From the cell containing the given text, extract its center point as [x, y] coordinate. 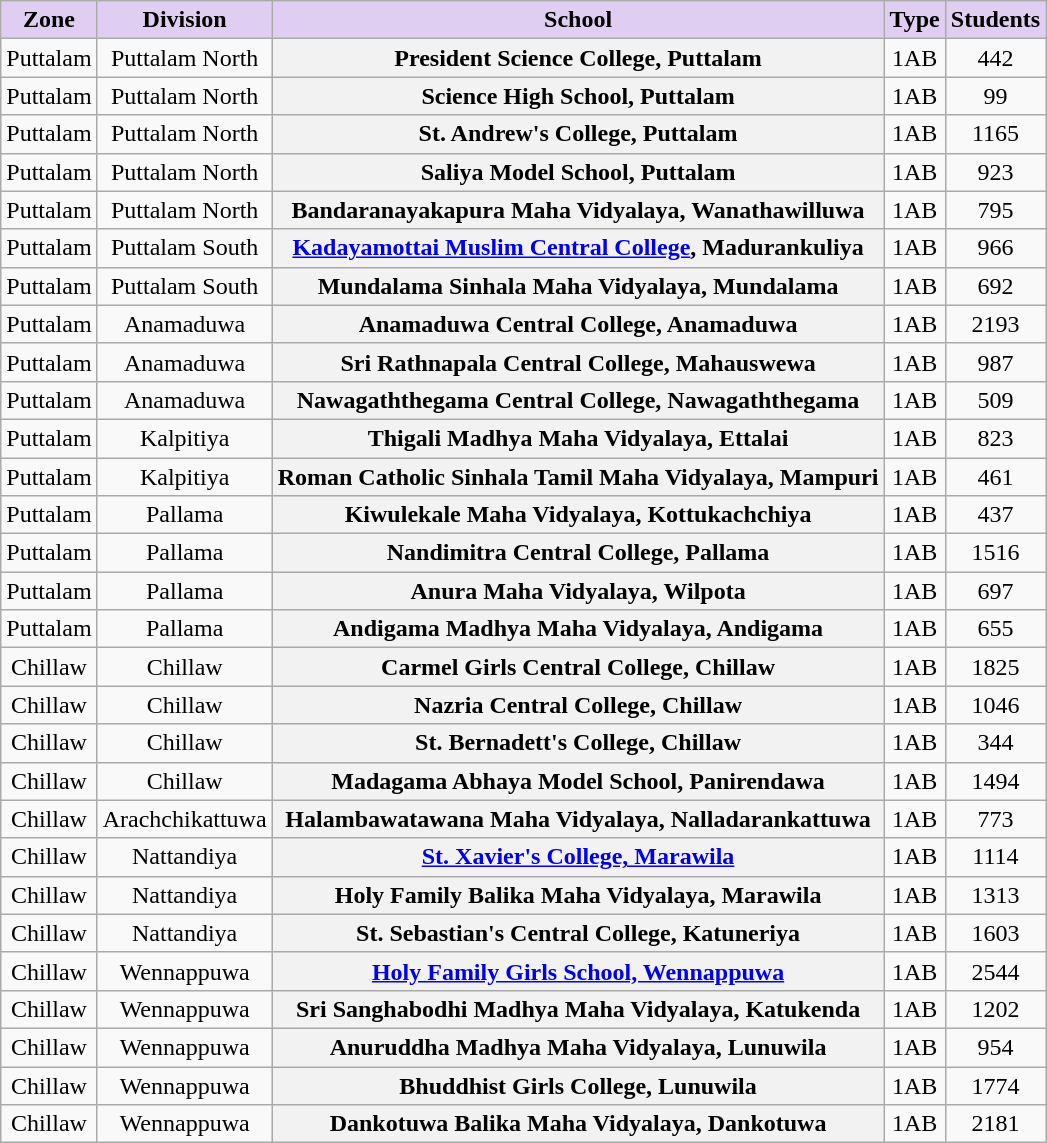
692 [995, 286]
773 [995, 819]
509 [995, 400]
Sri Sanghabodhi Madhya Maha Vidyalaya, Katukenda [578, 1009]
1516 [995, 553]
Anuruddha Madhya Maha Vidyalaya, Lunuwila [578, 1047]
Division [184, 20]
Dankotuwa Balika Maha Vidyalaya, Dankotuwa [578, 1124]
823 [995, 438]
954 [995, 1047]
St. Andrew's College, Puttalam [578, 134]
School [578, 20]
Nawagaththegama Central College, Nawagaththegama [578, 400]
1825 [995, 667]
1165 [995, 134]
966 [995, 248]
1046 [995, 705]
St. Xavier's College, Marawila [578, 857]
987 [995, 362]
461 [995, 477]
1603 [995, 933]
Andigama Madhya Maha Vidyalaya, Andigama [578, 629]
Holy Family Balika Maha Vidyalaya, Marawila [578, 895]
697 [995, 591]
Science High School, Puttalam [578, 96]
442 [995, 58]
Kiwulekale Maha Vidyalaya, Kottukachchiya [578, 515]
1202 [995, 1009]
Nazria Central College, Chillaw [578, 705]
Halambawatawana Maha Vidyalaya, Nalladarankattuwa [578, 819]
Carmel Girls Central College, Chillaw [578, 667]
2544 [995, 971]
Kadayamottai Muslim Central College, Madurankuliya [578, 248]
Mundalama Sinhala Maha Vidyalaya, Mundalama [578, 286]
Sri Rathnapala Central College, Mahauswewa [578, 362]
Roman Catholic Sinhala Tamil Maha Vidyalaya, Mampuri [578, 477]
344 [995, 743]
St. Bernadett's College, Chillaw [578, 743]
1313 [995, 895]
Students [995, 20]
655 [995, 629]
1114 [995, 857]
Saliya Model School, Puttalam [578, 172]
Arachchikattuwa [184, 819]
923 [995, 172]
President Science College, Puttalam [578, 58]
Holy Family Girls School, Wennappuwa [578, 971]
99 [995, 96]
2193 [995, 324]
1774 [995, 1085]
Thigali Madhya Maha Vidyalaya, Ettalai [578, 438]
Nandimitra Central College, Pallama [578, 553]
Madagama Abhaya Model School, Panirendawa [578, 781]
Bandaranayakapura Maha Vidyalaya, Wanathawilluwa [578, 210]
Zone [49, 20]
St. Sebastian's Central College, Katuneriya [578, 933]
2181 [995, 1124]
Bhuddhist Girls College, Lunuwila [578, 1085]
795 [995, 210]
1494 [995, 781]
Anura Maha Vidyalaya, Wilpota [578, 591]
Type [914, 20]
Anamaduwa Central College, Anamaduwa [578, 324]
437 [995, 515]
